Locate the cell with the specified text and output its [x, y] center coordinate. 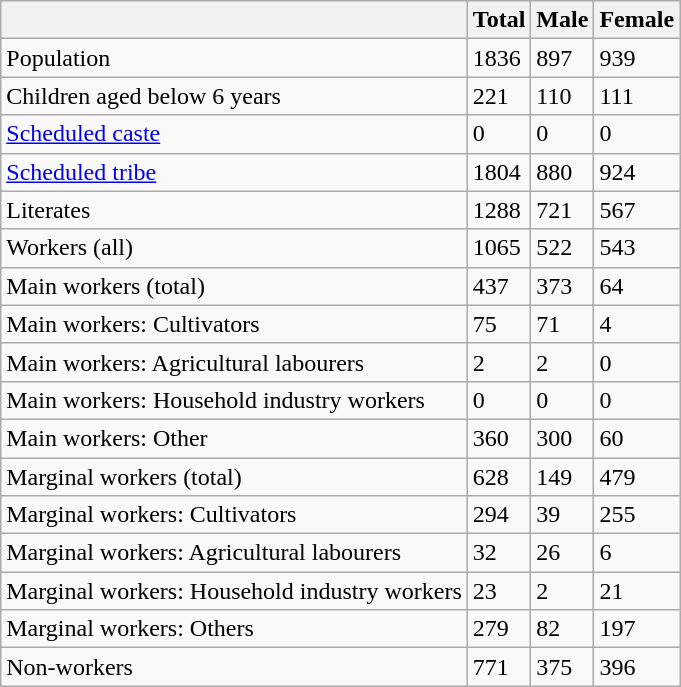
26 [562, 553]
Marginal workers (total) [234, 477]
771 [499, 667]
Female [637, 20]
939 [637, 58]
Marginal workers: Agricultural labourers [234, 553]
1288 [499, 210]
522 [562, 248]
Literates [234, 210]
149 [562, 477]
39 [562, 515]
23 [499, 591]
880 [562, 172]
Workers (all) [234, 248]
60 [637, 438]
Main workers: Other [234, 438]
Main workers: Agricultural labourers [234, 362]
82 [562, 629]
360 [499, 438]
Total [499, 20]
300 [562, 438]
Population [234, 58]
Main workers: Household industry workers [234, 400]
Scheduled tribe [234, 172]
567 [637, 210]
1804 [499, 172]
294 [499, 515]
64 [637, 286]
396 [637, 667]
Marginal workers: Others [234, 629]
4 [637, 324]
Main workers: Cultivators [234, 324]
Non-workers [234, 667]
75 [499, 324]
71 [562, 324]
543 [637, 248]
279 [499, 629]
6 [637, 553]
21 [637, 591]
437 [499, 286]
924 [637, 172]
111 [637, 96]
373 [562, 286]
221 [499, 96]
32 [499, 553]
1065 [499, 248]
Main workers (total) [234, 286]
1836 [499, 58]
Marginal workers: Cultivators [234, 515]
Scheduled caste [234, 134]
721 [562, 210]
197 [637, 629]
479 [637, 477]
255 [637, 515]
897 [562, 58]
628 [499, 477]
375 [562, 667]
110 [562, 96]
Marginal workers: Household industry workers [234, 591]
Children aged below 6 years [234, 96]
Male [562, 20]
